Scan for the cell matching the given text and deliver its (x, y) coordinate at center. 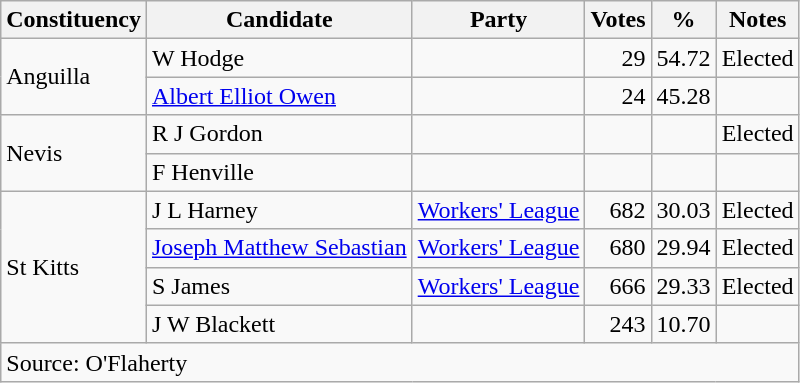
680 (618, 248)
45.28 (684, 96)
29 (618, 58)
J W Blackett (279, 324)
Joseph Matthew Sebastian (279, 248)
F Henville (279, 172)
243 (618, 324)
10.70 (684, 324)
24 (618, 96)
% (684, 20)
Notes (758, 20)
54.72 (684, 58)
Candidate (279, 20)
Source: O'Flaherty (400, 362)
682 (618, 210)
W Hodge (279, 58)
Constituency (74, 20)
Party (498, 20)
R J Gordon (279, 134)
Votes (618, 20)
666 (618, 286)
29.94 (684, 248)
29.33 (684, 286)
J L Harney (279, 210)
Albert Elliot Owen (279, 96)
Nevis (74, 153)
St Kitts (74, 267)
30.03 (684, 210)
Anguilla (74, 77)
S James (279, 286)
